Identify which cell holds the provided text, then report its (x, y) central coordinate. 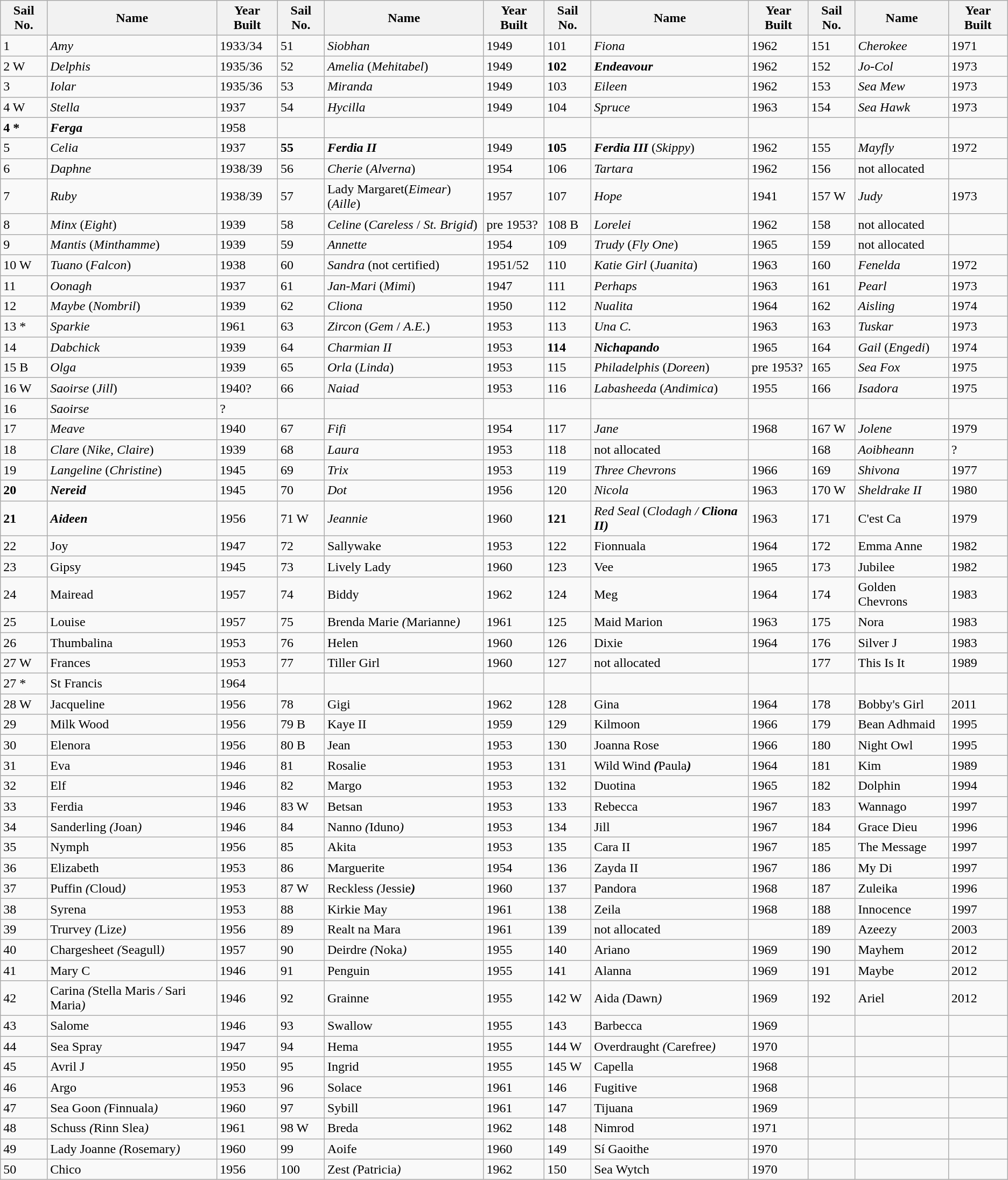
Biddy (404, 594)
103 (568, 87)
1959 (514, 725)
75 (300, 622)
14 (24, 347)
Elizabeth (132, 868)
129 (568, 725)
11 (24, 286)
Schuss (Rinn Slea) (132, 1128)
96 (300, 1087)
Dot (404, 490)
128 (568, 704)
139 (568, 929)
Judy (901, 196)
Sea Spray (132, 1046)
118 (568, 449)
Sybill (404, 1108)
Shivona (901, 470)
Charmian II (404, 347)
Wannago (901, 806)
132 (568, 786)
Saoirse (Jill) (132, 388)
Tiller Girl (404, 663)
Avril J (132, 1067)
34 (24, 827)
74 (300, 594)
Celine (Careless / St. Brigid) (404, 224)
Elenora (132, 745)
97 (300, 1108)
Tijuana (670, 1108)
Clare (Nike, Claire) (132, 449)
102 (568, 66)
140 (568, 950)
Nereid (132, 490)
Lady Margaret(Eimear) (Aille) (404, 196)
Wild Wind (Paula) (670, 765)
Brenda Marie (Marianne) (404, 622)
78 (300, 704)
Cherokee (901, 46)
Aida (Dawn) (670, 998)
17 (24, 429)
Sea Wytch (670, 1169)
53 (300, 87)
42 (24, 998)
175 (831, 622)
143 (568, 1026)
1980 (978, 490)
Cherie (Alverna) (404, 168)
Iolar (132, 87)
Eva (132, 765)
Olga (132, 368)
114 (568, 347)
Sí Gaoithe (670, 1149)
Perhaps (670, 286)
32 (24, 786)
66 (300, 388)
181 (831, 765)
Tuano (Falcon) (132, 265)
Bean Adhmaid (901, 725)
Rebecca (670, 806)
Zeila (670, 909)
8 (24, 224)
157 W (831, 196)
Trurvey (Lize) (132, 929)
Tuskar (901, 327)
33 (24, 806)
52 (300, 66)
44 (24, 1046)
172 (831, 546)
127 (568, 663)
Trudy (Fly One) (670, 244)
Miranda (404, 87)
43 (24, 1026)
Laura (404, 449)
Thumbalina (132, 642)
Lively Lady (404, 566)
24 (24, 594)
Nimrod (670, 1128)
83 W (300, 806)
Sheldrake II (901, 490)
37 (24, 888)
26 (24, 642)
108 B (568, 224)
115 (568, 368)
64 (300, 347)
Deirdre (Noka) (404, 950)
Aisling (901, 306)
Red Seal (Clodagh / Cliona II) (670, 518)
156 (831, 168)
Orla (Linda) (404, 368)
149 (568, 1149)
Reckless (Jessie) (404, 888)
Kilmoon (670, 725)
Sea Hawk (901, 107)
Three Chevrons (670, 470)
Mayfly (901, 148)
Chargesheet (Seagull) (132, 950)
Jo-Col (901, 66)
182 (831, 786)
Philadelphis (Doreen) (670, 368)
Capella (670, 1067)
Langeline (Christine) (132, 470)
6 (24, 168)
15 B (24, 368)
130 (568, 745)
47 (24, 1108)
123 (568, 566)
Sanderling (Joan) (132, 827)
Carina (Stella Maris / Sari Maria) (132, 998)
166 (831, 388)
Jolene (901, 429)
167 W (831, 429)
Jubilee (901, 566)
4 * (24, 128)
48 (24, 1128)
170 W (831, 490)
Fugitive (670, 1087)
Golden Chevrons (901, 594)
86 (300, 868)
Amelia (Mehitabel) (404, 66)
Bobby's Girl (901, 704)
Isadora (901, 388)
110 (568, 265)
158 (831, 224)
41 (24, 971)
2 W (24, 66)
54 (300, 107)
The Message (901, 847)
95 (300, 1067)
Nora (901, 622)
Mayhem (901, 950)
Ferdia III (Skippy) (670, 148)
145 W (568, 1067)
63 (300, 327)
161 (831, 286)
Kaye II (404, 725)
Mary C (132, 971)
39 (24, 929)
Louise (132, 622)
133 (568, 806)
This Is It (901, 663)
1933/34 (248, 46)
Realt na Mara (404, 929)
62 (300, 306)
80 B (300, 745)
92 (300, 998)
56 (300, 168)
7 (24, 196)
Ariel (901, 998)
Hope (670, 196)
112 (568, 306)
51 (300, 46)
131 (568, 765)
Gina (670, 704)
Nymph (132, 847)
45 (24, 1067)
120 (568, 490)
173 (831, 566)
Sea Mew (901, 87)
Sea Fox (901, 368)
1958 (248, 128)
5 (24, 148)
69 (300, 470)
Argo (132, 1087)
147 (568, 1108)
49 (24, 1149)
137 (568, 888)
183 (831, 806)
Kim (901, 765)
Zircon (Gem / A.E.) (404, 327)
124 (568, 594)
Cara II (670, 847)
10 W (24, 265)
87 W (300, 888)
Solace (404, 1087)
Akita (404, 847)
31 (24, 765)
Sandra (not certified) (404, 265)
Annette (404, 244)
91 (300, 971)
Dabchick (132, 347)
136 (568, 868)
58 (300, 224)
169 (831, 470)
Penguin (404, 971)
Katie Girl (Juanita) (670, 265)
Daphne (132, 168)
151 (831, 46)
Sparkie (132, 327)
Ruby (132, 196)
28 W (24, 704)
Marguerite (404, 868)
60 (300, 265)
77 (300, 663)
171 (831, 518)
126 (568, 642)
76 (300, 642)
57 (300, 196)
Nualita (670, 306)
Grace Dieu (901, 827)
152 (831, 66)
29 (24, 725)
100 (300, 1169)
Gigi (404, 704)
9 (24, 244)
Meg (670, 594)
16 (24, 409)
79 B (300, 725)
122 (568, 546)
50 (24, 1169)
35 (24, 847)
Syrena (132, 909)
88 (300, 909)
Barbecca (670, 1026)
187 (831, 888)
3 (24, 87)
Silver J (901, 642)
23 (24, 566)
Zest (Patricia) (404, 1169)
Fenelda (901, 265)
2003 (978, 929)
160 (831, 265)
Jill (670, 827)
162 (831, 306)
Trix (404, 470)
55 (300, 148)
73 (300, 566)
163 (831, 327)
Margo (404, 786)
150 (568, 1169)
Salome (132, 1026)
98 W (300, 1128)
1951/52 (514, 265)
Pandora (670, 888)
36 (24, 868)
Night Owl (901, 745)
177 (831, 663)
184 (831, 827)
Aoife (404, 1149)
18 (24, 449)
109 (568, 244)
1977 (978, 470)
Azeezy (901, 929)
189 (831, 929)
190 (831, 950)
61 (300, 286)
81 (300, 765)
38 (24, 909)
93 (300, 1026)
117 (568, 429)
Helen (404, 642)
Jeannie (404, 518)
Jacqueline (132, 704)
89 (300, 929)
19 (24, 470)
Cliona (404, 306)
27 * (24, 684)
Sallywake (404, 546)
25 (24, 622)
2011 (978, 704)
Zayda II (670, 868)
Overdraught (Carefree) (670, 1046)
1940? (248, 388)
113 (568, 327)
192 (831, 998)
Amy (132, 46)
Hema (404, 1046)
Elf (132, 786)
Pearl (901, 286)
168 (831, 449)
165 (831, 368)
138 (568, 909)
191 (831, 971)
Emma Anne (901, 546)
27 W (24, 663)
1 (24, 46)
116 (568, 388)
186 (831, 868)
Mairead (132, 594)
180 (831, 745)
Grainne (404, 998)
Jan-Mari (Mimi) (404, 286)
13 * (24, 327)
179 (831, 725)
Jane (670, 429)
C'est Ca (901, 518)
111 (568, 286)
141 (568, 971)
121 (568, 518)
125 (568, 622)
Breda (404, 1128)
1938 (248, 265)
Kirkie May (404, 909)
Duotina (670, 786)
Spruce (670, 107)
104 (568, 107)
16 W (24, 388)
119 (568, 470)
Rosalie (404, 765)
1994 (978, 786)
Frances (132, 663)
144 W (568, 1046)
12 (24, 306)
Betsan (404, 806)
176 (831, 642)
30 (24, 745)
Hycilla (404, 107)
146 (568, 1087)
Nanno (Iduno) (404, 827)
Ferdia (132, 806)
Alanna (670, 971)
Eileen (670, 87)
Meave (132, 429)
178 (831, 704)
My Di (901, 868)
Chico (132, 1169)
106 (568, 168)
Naiad (404, 388)
Gipsy (132, 566)
Ferga (132, 128)
154 (831, 107)
Aoibheann (901, 449)
46 (24, 1087)
Minx (Eight) (132, 224)
Oonagh (132, 286)
4 W (24, 107)
Swallow (404, 1026)
94 (300, 1046)
Una C. (670, 327)
40 (24, 950)
107 (568, 196)
174 (831, 594)
Stella (132, 107)
Saoirse (132, 409)
Nicola (670, 490)
70 (300, 490)
Joy (132, 546)
142 W (568, 998)
99 (300, 1149)
185 (831, 847)
St Francis (132, 684)
Nichapando (670, 347)
Aideen (132, 518)
Lady Joanne (Rosemary) (132, 1149)
Mantis (Minthamme) (132, 244)
Zuleika (901, 888)
Ariano (670, 950)
Gail (Engedi) (901, 347)
Joanna Rose (670, 745)
Maybe (901, 971)
Siobhan (404, 46)
164 (831, 347)
21 (24, 518)
65 (300, 368)
153 (831, 87)
Vee (670, 566)
71 W (300, 518)
Milk Wood (132, 725)
Celia (132, 148)
Jean (404, 745)
20 (24, 490)
1941 (779, 196)
84 (300, 827)
Innocence (901, 909)
Maid Marion (670, 622)
159 (831, 244)
101 (568, 46)
188 (831, 909)
105 (568, 148)
Fionnuala (670, 546)
Tartara (670, 168)
134 (568, 827)
68 (300, 449)
Dolphin (901, 786)
Delphis (132, 66)
59 (300, 244)
82 (300, 786)
Sea Goon (Finnuala) (132, 1108)
Fiona (670, 46)
72 (300, 546)
Puffin (Cloud) (132, 888)
Fifi (404, 429)
Ferdia II (404, 148)
Maybe (Nombril) (132, 306)
22 (24, 546)
1940 (248, 429)
Endeavour (670, 66)
155 (831, 148)
Lorelei (670, 224)
85 (300, 847)
67 (300, 429)
135 (568, 847)
90 (300, 950)
Ingrid (404, 1067)
Labasheeda (Andimica) (670, 388)
148 (568, 1128)
Dixie (670, 642)
